Capture the cell that displays the provided text and extract its [X, Y] central coordinate. 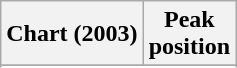
Chart (2003) [72, 34]
Peakposition [189, 34]
